Return the [x, y] coordinate for the center point of the cell that contains the specified text.  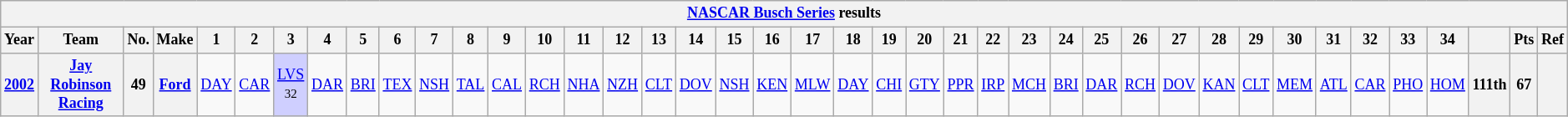
HOM [1448, 84]
KAN [1219, 84]
28 [1219, 40]
20 [925, 40]
NHA [584, 84]
Year [20, 40]
NASCAR Busch Series results [784, 13]
21 [960, 40]
5 [362, 40]
22 [994, 40]
3 [291, 40]
33 [1408, 40]
KEN [772, 84]
26 [1141, 40]
30 [1295, 40]
29 [1256, 40]
Make [175, 40]
6 [397, 40]
31 [1333, 40]
2 [255, 40]
24 [1065, 40]
TAL [470, 84]
PHO [1408, 84]
MEM [1295, 84]
23 [1029, 40]
NZH [623, 84]
TEX [397, 84]
16 [772, 40]
CHI [889, 84]
49 [139, 84]
7 [434, 40]
32 [1370, 40]
17 [812, 40]
CAL [508, 84]
11 [584, 40]
27 [1179, 40]
15 [735, 40]
Ford [175, 84]
34 [1448, 40]
2002 [20, 84]
13 [658, 40]
LVS32 [291, 84]
PPR [960, 84]
ATL [1333, 84]
67 [1525, 84]
8 [470, 40]
14 [695, 40]
MLW [812, 84]
No. [139, 40]
19 [889, 40]
18 [853, 40]
10 [544, 40]
Team [80, 40]
25 [1102, 40]
Ref [1553, 40]
4 [327, 40]
12 [623, 40]
Pts [1525, 40]
MCH [1029, 84]
IRP [994, 84]
9 [508, 40]
111th [1490, 84]
Jay Robinson Racing [80, 84]
GTY [925, 84]
1 [216, 40]
